For the text-containing cell, return its midpoint in [x, y] coordinate format. 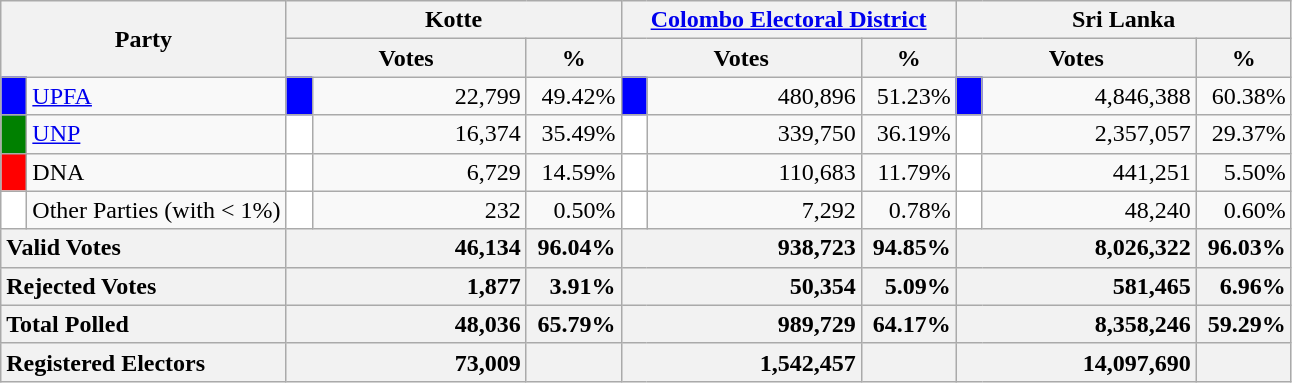
59.29% [1244, 324]
73,009 [406, 362]
1,542,457 [741, 362]
0.78% [908, 210]
Kotte [454, 20]
8,026,322 [1076, 248]
7,292 [754, 210]
60.38% [1244, 96]
6.96% [1244, 286]
UPFA [156, 96]
0.50% [574, 210]
11.79% [908, 172]
339,750 [754, 134]
6,729 [419, 172]
3.91% [574, 286]
5.09% [908, 286]
35.49% [574, 134]
50,354 [741, 286]
36.19% [908, 134]
2,357,057 [1089, 134]
0.60% [1244, 210]
581,465 [1076, 286]
8,358,246 [1076, 324]
Valid Votes [144, 248]
Total Polled [144, 324]
480,896 [754, 96]
49.42% [574, 96]
22,799 [419, 96]
DNA [156, 172]
Colombo Electoral District [788, 20]
989,729 [741, 324]
938,723 [741, 248]
48,036 [406, 324]
Party [144, 39]
16,374 [419, 134]
441,251 [1089, 172]
5.50% [1244, 172]
46,134 [406, 248]
Rejected Votes [144, 286]
65.79% [574, 324]
232 [419, 210]
Registered Electors [144, 362]
96.03% [1244, 248]
Other Parties (with < 1%) [156, 210]
29.37% [1244, 134]
14.59% [574, 172]
96.04% [574, 248]
51.23% [908, 96]
14,097,690 [1076, 362]
1,877 [406, 286]
64.17% [908, 324]
48,240 [1089, 210]
Sri Lanka [1124, 20]
110,683 [754, 172]
UNP [156, 134]
4,846,388 [1089, 96]
94.85% [908, 248]
